Detect which cell encompasses the target text, then output its [x, y] center coordinate. 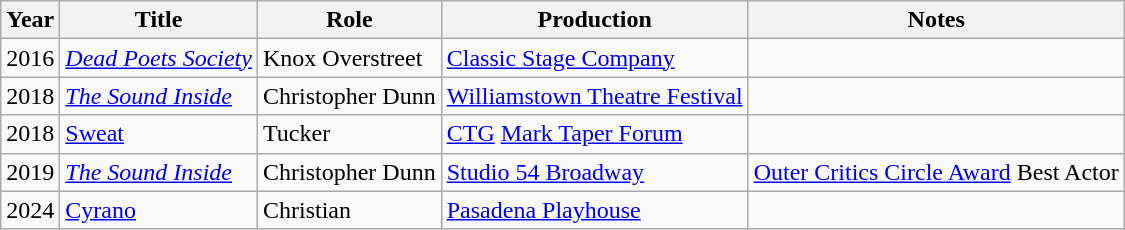
Knox Overstreet [349, 58]
Production [594, 20]
Dead Poets Society [159, 58]
Notes [936, 20]
Classic Stage Company [594, 58]
Title [159, 20]
Williamstown Theatre Festival [594, 96]
Role [349, 20]
Outer Critics Circle Award Best Actor [936, 172]
Studio 54 Broadway [594, 172]
Pasadena Playhouse [594, 210]
Sweat [159, 134]
Tucker [349, 134]
Christian [349, 210]
2016 [30, 58]
2024 [30, 210]
2019 [30, 172]
Cyrano [159, 210]
CTG Mark Taper Forum [594, 134]
Year [30, 20]
